Locate the cell with the specified text and output its [X, Y] center coordinate. 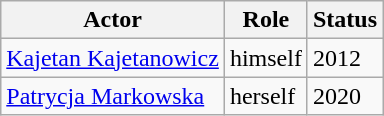
himself [266, 58]
Patrycja Markowska [113, 96]
Actor [113, 20]
Kajetan Kajetanowicz [113, 58]
Role [266, 20]
herself [266, 96]
2012 [344, 58]
2020 [344, 96]
Status [344, 20]
